Locate the cell with the specified text and output its (x, y) center coordinate. 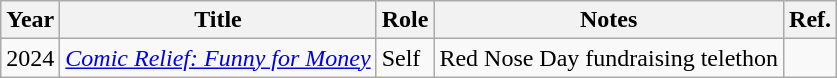
2024 (30, 58)
Year (30, 20)
Role (405, 20)
Self (405, 58)
Ref. (810, 20)
Red Nose Day fundraising telethon (609, 58)
Comic Relief: Funny for Money (218, 58)
Title (218, 20)
Notes (609, 20)
